Determine the [x, y] coordinate at the center of the cell enclosing the given text.  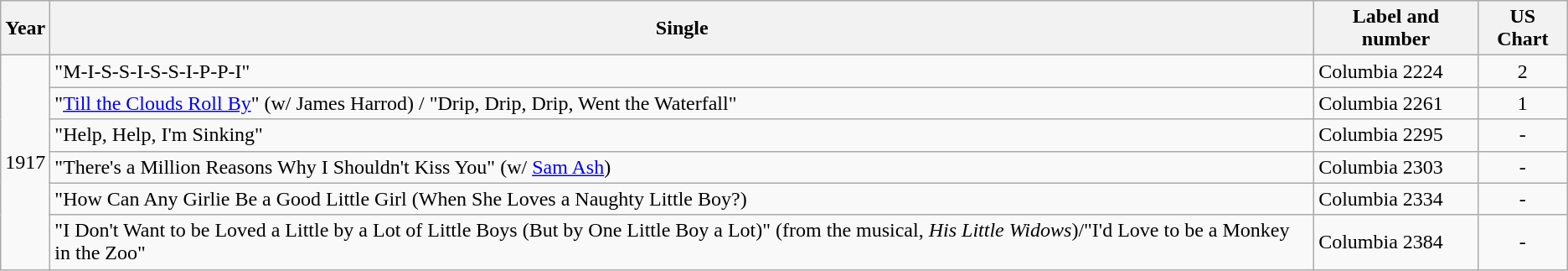
Single [682, 29]
"How Can Any Girlie Be a Good Little Girl (When She Loves a Naughty Little Boy?) [682, 199]
Columbia 2384 [1396, 242]
Columbia 2303 [1396, 167]
Columbia 2224 [1396, 71]
1917 [25, 163]
"There's a Million Reasons Why I Shouldn't Kiss You" (w/ Sam Ash) [682, 167]
1 [1523, 103]
Label and number [1396, 29]
"Till the Clouds Roll By" (w/ James Harrod) / "Drip, Drip, Drip, Went the Waterfall" [682, 103]
Columbia 2295 [1396, 135]
Columbia 2261 [1396, 103]
"M-I-S-S-I-S-S-I-P-P-I" [682, 71]
Columbia 2334 [1396, 199]
2 [1523, 71]
US Chart [1523, 29]
"Help, Help, I'm Sinking" [682, 135]
Year [25, 29]
